For the text-containing cell, return its midpoint in (x, y) coordinate format. 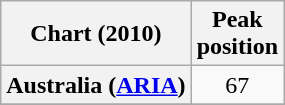
Australia (ARIA) (96, 85)
Chart (2010) (96, 34)
67 (237, 85)
Peakposition (237, 34)
